Scan for the cell matching the given text and deliver its (x, y) coordinate at center. 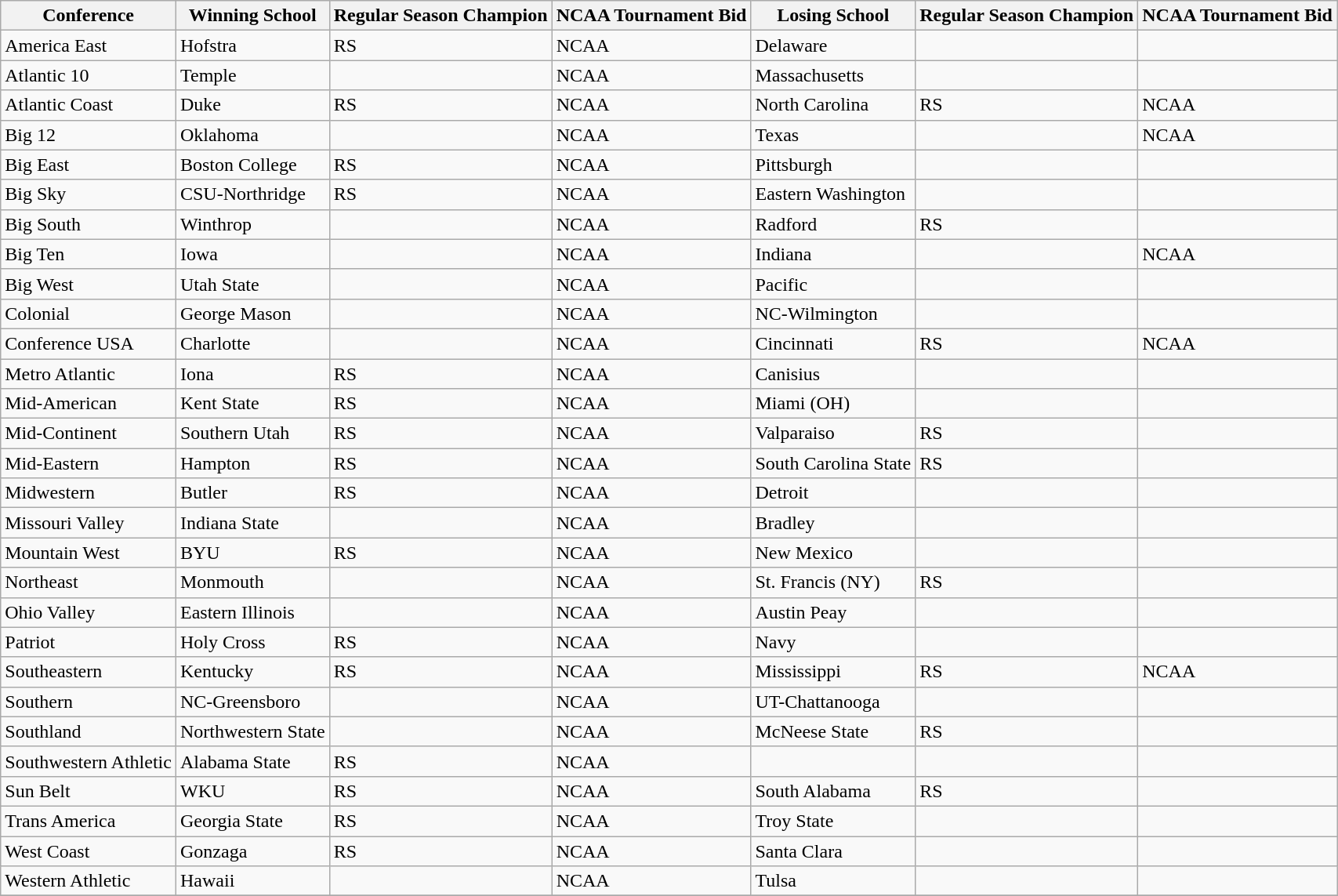
Southern (89, 702)
Miami (OH) (833, 404)
Atlantic Coast (89, 105)
Eastern Washington (833, 194)
Pittsburgh (833, 165)
UT-Chattanooga (833, 702)
Mid-American (89, 404)
Colonial (89, 314)
Winning School (252, 16)
Southern Utah (252, 433)
Hampton (252, 463)
Kentucky (252, 672)
Big Ten (89, 254)
Duke (252, 105)
Santa Clara (833, 851)
Conference USA (89, 343)
Canisius (833, 374)
Mountain West (89, 553)
Texas (833, 135)
Troy State (833, 821)
St. Francis (NY) (833, 582)
Detroit (833, 493)
Massachusetts (833, 75)
West Coast (89, 851)
Holy Cross (252, 642)
Missouri Valley (89, 523)
Delaware (833, 45)
Hawaii (252, 881)
NC-Wilmington (833, 314)
Conference (89, 16)
Austin Peay (833, 612)
Northwestern State (252, 731)
Bradley (833, 523)
Big West (89, 284)
Losing School (833, 16)
Mid-Continent (89, 433)
Winthrop (252, 224)
Georgia State (252, 821)
Big East (89, 165)
South Carolina State (833, 463)
Tulsa (833, 881)
Valparaiso (833, 433)
Metro Atlantic (89, 374)
Mississippi (833, 672)
Monmouth (252, 582)
CSU-Northridge (252, 194)
Indiana State (252, 523)
Sun Belt (89, 791)
Hofstra (252, 45)
Alabama State (252, 761)
Oklahoma (252, 135)
Midwestern (89, 493)
Iowa (252, 254)
Boston College (252, 165)
Kent State (252, 404)
McNeese State (833, 731)
Ohio Valley (89, 612)
Radford (833, 224)
Navy (833, 642)
BYU (252, 553)
North Carolina (833, 105)
George Mason (252, 314)
New Mexico (833, 553)
Pacific (833, 284)
Western Athletic (89, 881)
Big 12 (89, 135)
Trans America (89, 821)
Cincinnati (833, 343)
Patriot (89, 642)
South Alabama (833, 791)
Big Sky (89, 194)
Southeastern (89, 672)
Eastern Illinois (252, 612)
Iona (252, 374)
NC-Greensboro (252, 702)
Big South (89, 224)
Temple (252, 75)
Butler (252, 493)
Southwestern Athletic (89, 761)
Indiana (833, 254)
Mid-Eastern (89, 463)
Utah State (252, 284)
America East (89, 45)
Charlotte (252, 343)
Southland (89, 731)
WKU (252, 791)
Gonzaga (252, 851)
Northeast (89, 582)
Atlantic 10 (89, 75)
